Find where the given text appears and provide that cell's center as (X, Y) coordinate. 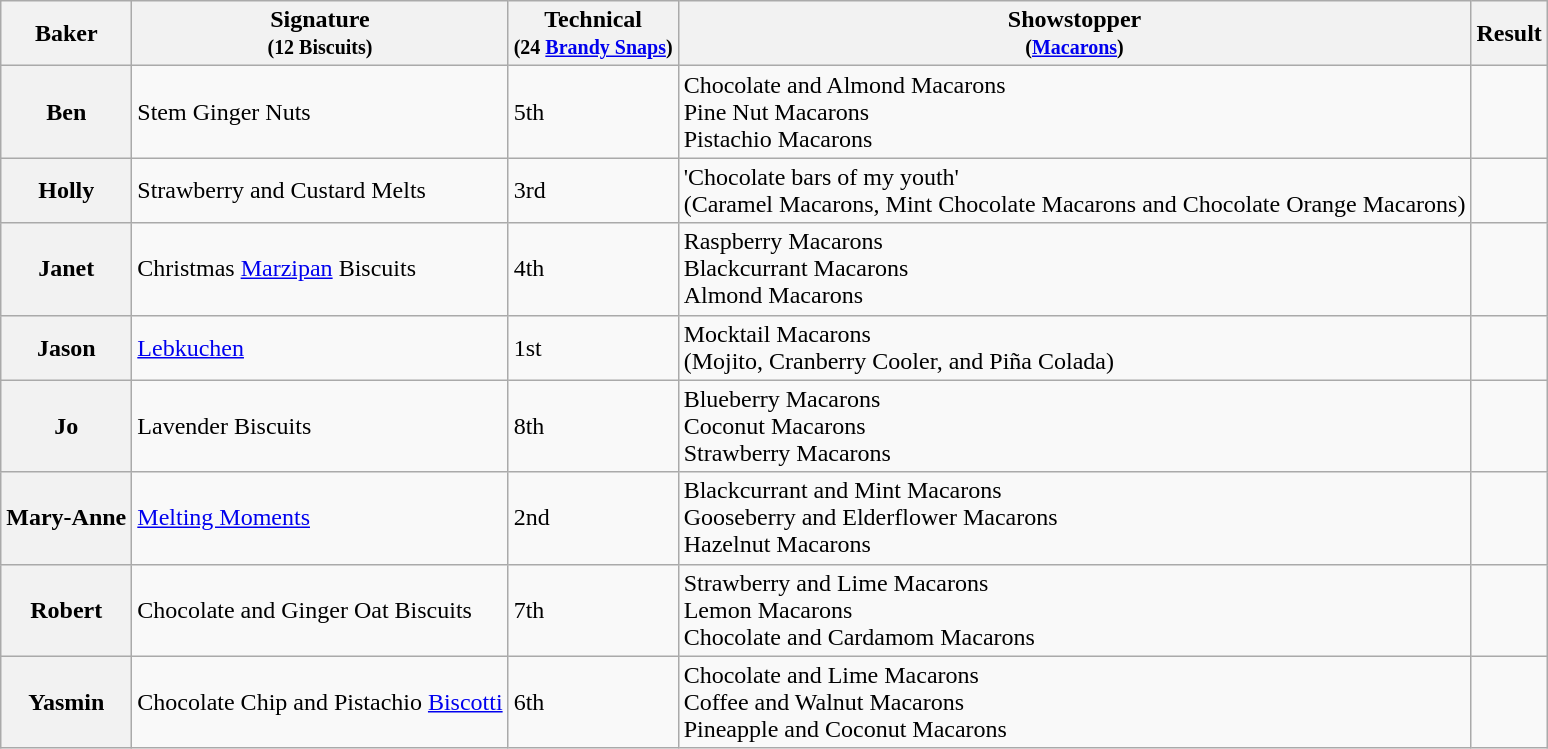
Signature(12 Biscuits) (320, 34)
Jason (66, 348)
Showstopper(Macarons) (1074, 34)
Stem Ginger Nuts (320, 112)
'Chocolate bars of my youth'(Caramel Macarons, Mint Chocolate Macarons and Chocolate Orange Macarons) (1074, 190)
Mary-Anne (66, 518)
2nd (593, 518)
3rd (593, 190)
Ben (66, 112)
Lebkuchen (320, 348)
Robert (66, 610)
Jo (66, 426)
Chocolate and Ginger Oat Biscuits (320, 610)
Lavender Biscuits (320, 426)
Chocolate and Almond MacaronsPine Nut MacaronsPistachio Macarons (1074, 112)
Blackcurrant and Mint MacaronsGooseberry and Elderflower MacaronsHazelnut Macarons (1074, 518)
Holly (66, 190)
Janet (66, 269)
Yasmin (66, 702)
Melting Moments (320, 518)
Christmas Marzipan Biscuits (320, 269)
Result (1509, 34)
Chocolate Chip and Pistachio Biscotti (320, 702)
8th (593, 426)
Blueberry MacaronsCoconut MacaronsStrawberry Macarons (1074, 426)
Strawberry and Custard Melts (320, 190)
Raspberry MacaronsBlackcurrant MacaronsAlmond Macarons (1074, 269)
Technical(24 Brandy Snaps) (593, 34)
6th (593, 702)
Strawberry and Lime MacaronsLemon MacaronsChocolate and Cardamom Macarons (1074, 610)
1st (593, 348)
4th (593, 269)
Mocktail Macarons(Mojito, Cranberry Cooler, and Piña Colada) (1074, 348)
5th (593, 112)
7th (593, 610)
Chocolate and Lime MacaronsCoffee and Walnut MacaronsPineapple and Coconut Macarons (1074, 702)
Baker (66, 34)
